Capture the cell that displays the provided text and extract its (X, Y) central coordinate. 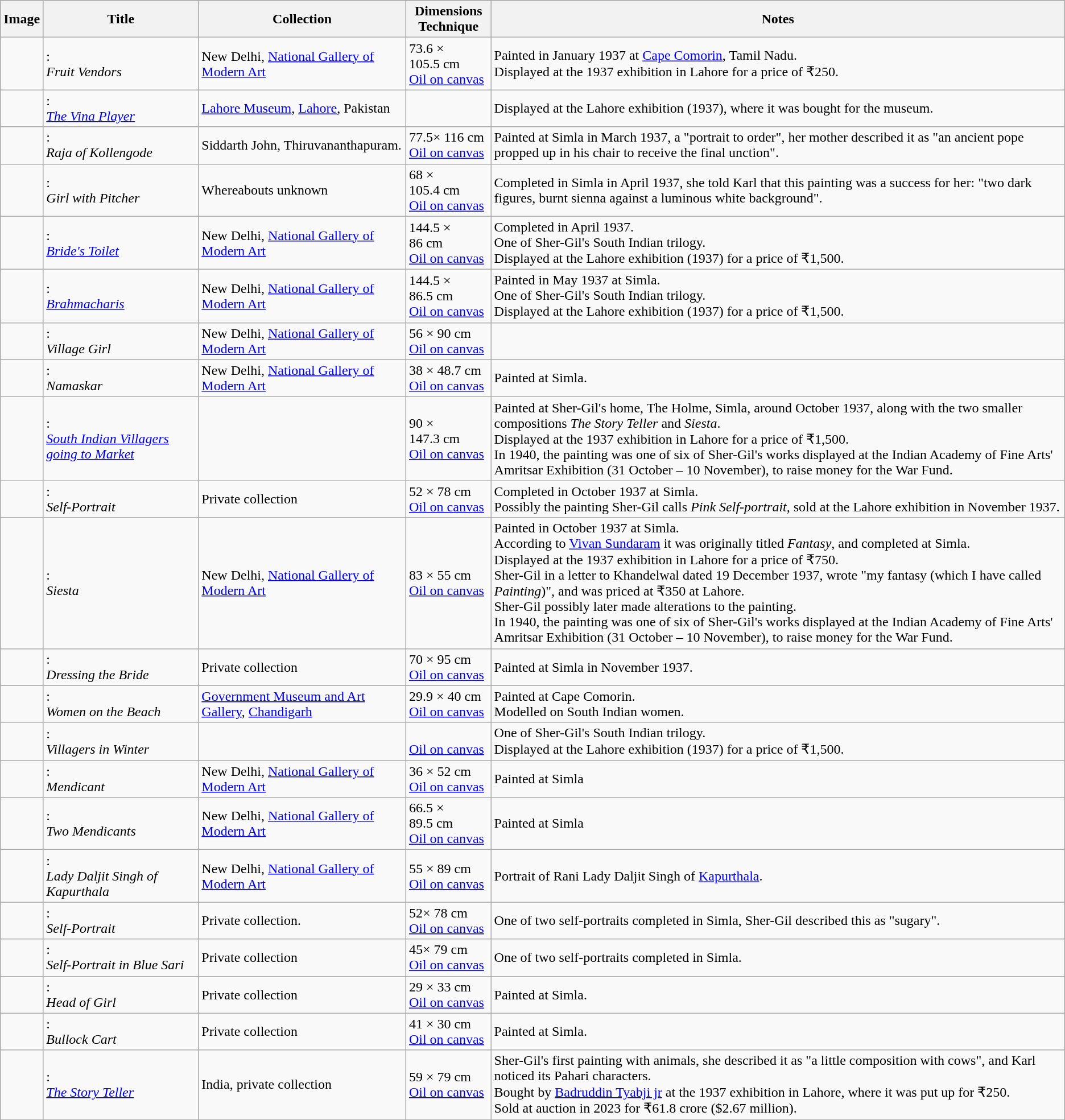
66.5 × 89.5 cmOil on canvas (448, 824)
36 × 52 cmOil on canvas (448, 779)
52× 78 cmOil on canvas (448, 920)
Siddarth John, Thiruvananthapuram. (303, 146)
DimensionsTechnique (448, 19)
Collection (303, 19)
52 × 78 cmOil on canvas (448, 499)
Displayed at the Lahore exhibition (1937), where it was bought for the museum. (778, 108)
41 × 30 cmOil on canvas (448, 1032)
Portrait of Rani Lady Daljit Singh of Kapurthala. (778, 876)
83 × 55 cmOil on canvas (448, 583)
:Fruit Vendors (121, 64)
Image (22, 19)
Completed in April 1937.One of Sher-Gil's South Indian trilogy.Displayed at the Lahore exhibition (1937) for a price of ₹1,500. (778, 243)
68 × 105.4 cmOil on canvas (448, 190)
Painted in January 1937 at Cape Comorin, Tamil Nadu.Displayed at the 1937 exhibition in Lahore for a price of ₹250. (778, 64)
:South Indian Villagers going to Market (121, 439)
Private collection. (303, 920)
59 × 79 cmOil on canvas (448, 1085)
:Brahmacharis (121, 296)
:Bride's Toilet (121, 243)
29.9 × 40 cmOil on canvas (448, 704)
Government Museum and Art Gallery, Chandigarh (303, 704)
Notes (778, 19)
56 × 90 cmOil on canvas (448, 341)
55 × 89 cmOil on canvas (448, 876)
Painted at Cape Comorin.Modelled on South Indian women. (778, 704)
77.5× 116 cmOil on canvas (448, 146)
38 × 48.7 cmOil on canvas (448, 378)
:Two Mendicants (121, 824)
:The Vina Player (121, 108)
144.5 × 86.5 cmOil on canvas (448, 296)
One of two self-portraits completed in Simla, Sher-Gil described this as "sugary". (778, 920)
73.6 × 105.5 cmOil on canvas (448, 64)
:The Story Teller (121, 1085)
29 × 33 cmOil on canvas (448, 994)
Painted in May 1937 at Simla.One of Sher-Gil's South Indian trilogy.Displayed at the Lahore exhibition (1937) for a price of ₹1,500. (778, 296)
One of Sher-Gil's South Indian trilogy.Displayed at the Lahore exhibition (1937) for a price of ₹1,500. (778, 742)
Lahore Museum, Lahore, Pakistan (303, 108)
Oil on canvas (448, 742)
:Mendicant (121, 779)
:Self-Portrait in Blue Sari (121, 958)
144.5 × 86 cmOil on canvas (448, 243)
Title (121, 19)
:Girl with Pitcher (121, 190)
:Lady Daljit Singh of Kapurthala (121, 876)
:Namaskar (121, 378)
:Village Girl (121, 341)
45× 79 cmOil on canvas (448, 958)
90 × 147.3 cmOil on canvas (448, 439)
70 × 95 cmOil on canvas (448, 667)
One of two self-portraits completed in Simla. (778, 958)
:Dressing the Bride (121, 667)
Whereabouts unknown (303, 190)
:Head of Girl (121, 994)
:Bullock Cart (121, 1032)
:Villagers in Winter (121, 742)
India, private collection (303, 1085)
:Raja of Kollengode (121, 146)
Painted at Simla in November 1937. (778, 667)
:Women on the Beach (121, 704)
:Siesta (121, 583)
Completed in October 1937 at Simla.Possibly the painting Sher-Gil calls Pink Self-portrait, sold at the Lahore exhibition in November 1937. (778, 499)
